Identify which cell holds the provided text, then report its (X, Y) central coordinate. 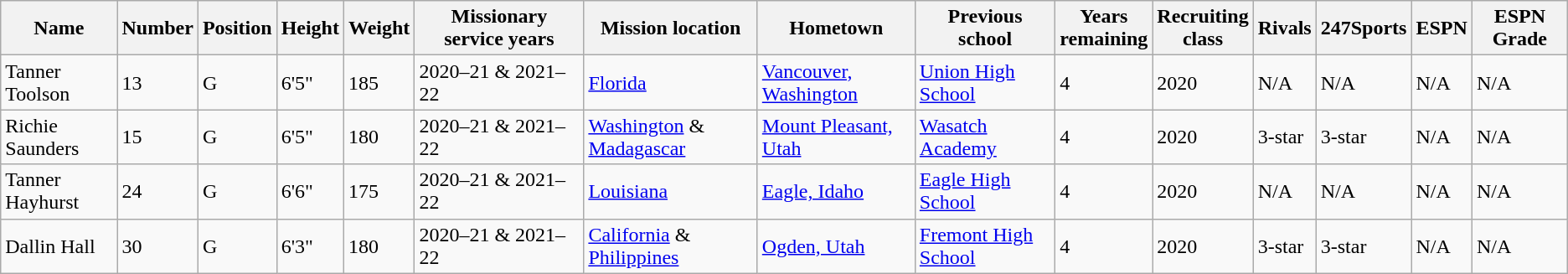
Tanner Toolson (59, 82)
6'3" (310, 246)
Recruitingclass (1203, 28)
Dallin Hall (59, 246)
6'6" (310, 191)
185 (379, 82)
Richie Saunders (59, 137)
Hometown (836, 28)
Previousschool (985, 28)
24 (157, 191)
Wasatch Academy (985, 137)
California & Philippines (670, 246)
ESPN Grade (1519, 28)
Rivals (1285, 28)
Tanner Hayhurst (59, 191)
Yearsremaining (1104, 28)
Washington & Madagascar (670, 137)
Louisiana (670, 191)
Eagle High School (985, 191)
Height (310, 28)
Fremont High School (985, 246)
Union High School (985, 82)
Name (59, 28)
247Sports (1364, 28)
Mount Pleasant, Utah (836, 137)
175 (379, 191)
Weight (379, 28)
ESPN (1442, 28)
Mission location (670, 28)
Number (157, 28)
Florida (670, 82)
30 (157, 246)
Eagle, Idaho (836, 191)
Position (237, 28)
Ogden, Utah (836, 246)
15 (157, 137)
Missionary service years (499, 28)
Vancouver, Washington (836, 82)
13 (157, 82)
